Determine the [X, Y] coordinate at the center of the cell enclosing the given text.  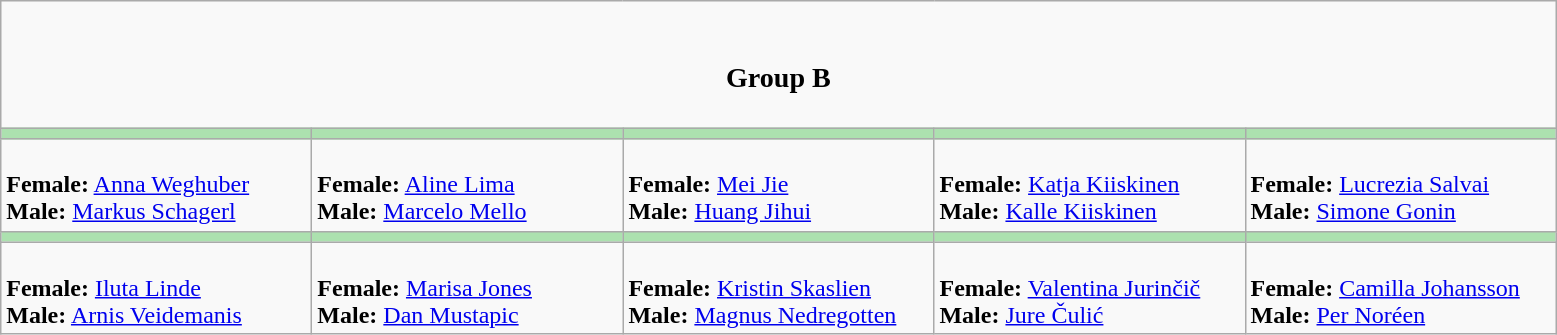
Female: Kristin Skaslien Male: Magnus Nedregotten [778, 288]
Female: Mei Jie Male: Huang Jihui [778, 185]
Female: Valentina Jurinčič Male: Jure Čulić [1090, 288]
Female: Anna Weghuber Male: Markus Schagerl [156, 185]
Group B [778, 64]
Female: Camilla Johansson Male: Per Noréen [1400, 288]
Female: Aline Lima Male: Marcelo Mello [468, 185]
Female: Katja Kiiskinen Male: Kalle Kiiskinen [1090, 185]
Female: Marisa Jones Male: Dan Mustapic [468, 288]
Female: Iluta Linde Male: Arnis Veidemanis [156, 288]
Female: Lucrezia Salvai Male: Simone Gonin [1400, 185]
